From the cell containing the given text, extract its center point as (X, Y) coordinate. 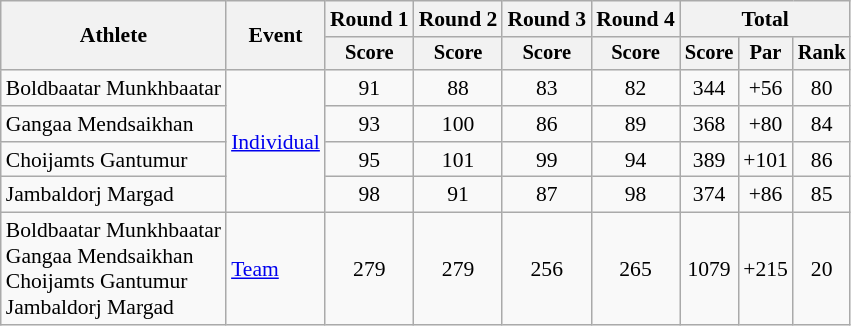
84 (822, 124)
+56 (766, 88)
Boldbaatar Munkhbaatar (114, 88)
389 (709, 160)
256 (546, 269)
93 (370, 124)
87 (546, 195)
+101 (766, 160)
368 (709, 124)
88 (458, 88)
Athlete (114, 36)
99 (546, 160)
80 (822, 88)
Event (276, 36)
Gangaa Mendsaikhan (114, 124)
1079 (709, 269)
Jambaldorj Margad (114, 195)
374 (709, 195)
95 (370, 160)
Individual (276, 141)
Round 1 (370, 19)
101 (458, 160)
Boldbaatar MunkhbaatarGangaa MendsaikhanChoijamts GantumurJambaldorj Margad (114, 269)
20 (822, 269)
94 (636, 160)
Rank (822, 54)
Total (766, 19)
89 (636, 124)
100 (458, 124)
+80 (766, 124)
Round 3 (546, 19)
+86 (766, 195)
Choijamts Gantumur (114, 160)
265 (636, 269)
344 (709, 88)
Team (276, 269)
85 (822, 195)
Par (766, 54)
83 (546, 88)
82 (636, 88)
+215 (766, 269)
Round 4 (636, 19)
Round 2 (458, 19)
